Determine the (x, y) coordinate at the center of the cell enclosing the given text.  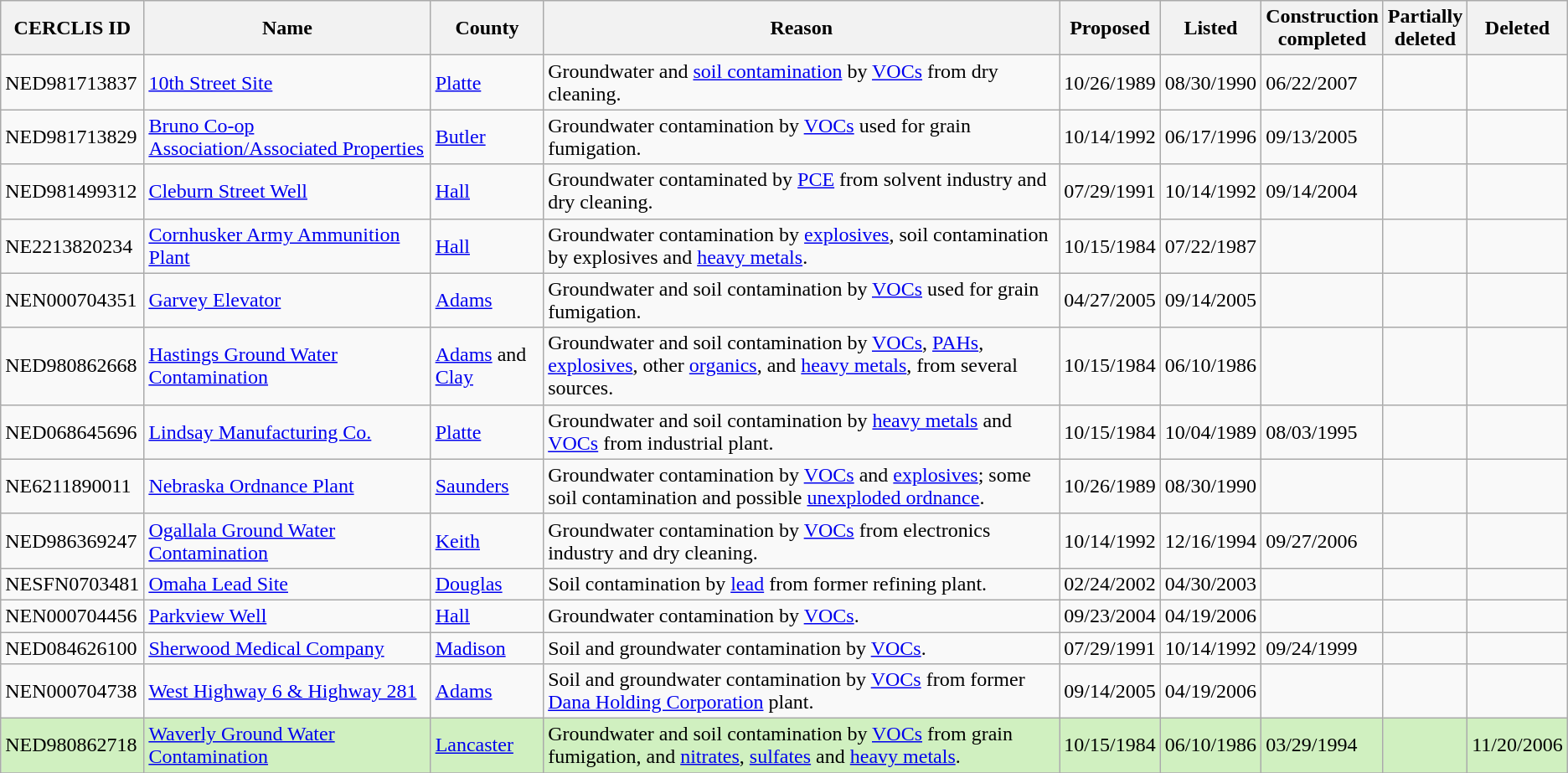
10/04/1989 (1210, 432)
NEN000704738 (72, 692)
Waverly Ground Water Contamination (287, 745)
09/23/2004 (1110, 616)
NED980862668 (72, 366)
06/17/1996 (1210, 137)
Nebraska Ordnance Plant (287, 486)
NED084626100 (72, 647)
NE2213820234 (72, 246)
09/14/2004 (1323, 191)
Groundwater and soil contamination by VOCs from grain fumigation, and nitrates, sulfates and heavy metals. (802, 745)
Groundwater contaminated by PCE from solvent industry and dry cleaning. (802, 191)
Lindsay Manufacturing Co. (287, 432)
Parkview Well (287, 616)
NED981713829 (72, 137)
04/27/2005 (1110, 300)
County (487, 28)
Groundwater and soil contamination by VOCs, PAHs, explosives, other organics, and heavy metals, from several sources. (802, 366)
Groundwater contamination by VOCs. (802, 616)
Cornhusker Army Ammunition Plant (287, 246)
Garvey Elevator (287, 300)
NED981713837 (72, 82)
NED981499312 (72, 191)
Sherwood Medical Company (287, 647)
08/03/1995 (1323, 432)
Partiallydeleted (1425, 28)
Lancaster (487, 745)
07/22/1987 (1210, 246)
04/30/2003 (1210, 584)
Groundwater contamination by VOCs from electronics industry and dry cleaning. (802, 541)
Deleted (1518, 28)
Ogallala Ground Water Contamination (287, 541)
09/13/2005 (1323, 137)
Soil and groundwater contamination by VOCs from former Dana Holding Corporation plant. (802, 692)
Groundwater contamination by VOCs and explosives; some soil contamination and possible unexploded ordnance. (802, 486)
02/24/2002 (1110, 584)
03/29/1994 (1323, 745)
NED980862718 (72, 745)
NED986369247 (72, 541)
Keith (487, 541)
NEN000704456 (72, 616)
Soil and groundwater contamination by VOCs. (802, 647)
Bruno Co-op Association/Associated Properties (287, 137)
Hastings Ground Water Contamination (287, 366)
09/27/2006 (1323, 541)
Saunders (487, 486)
Constructioncompleted (1323, 28)
Listed (1210, 28)
06/22/2007 (1323, 82)
12/16/1994 (1210, 541)
West Highway 6 & Highway 281 (287, 692)
NESFN0703481 (72, 584)
Groundwater and soil contamination by heavy metals and VOCs from industrial plant. (802, 432)
CERCLIS ID (72, 28)
Adams and Clay (487, 366)
Name (287, 28)
Reason (802, 28)
Butler (487, 137)
11/20/2006 (1518, 745)
Proposed (1110, 28)
Groundwater contamination by VOCs used for grain fumigation. (802, 137)
Douglas (487, 584)
09/24/1999 (1323, 647)
NE6211890011 (72, 486)
NED068645696 (72, 432)
Cleburn Street Well (287, 191)
Groundwater and soil contamination by VOCs used for grain fumigation. (802, 300)
Madison (487, 647)
Groundwater and soil contamination by VOCs from dry cleaning. (802, 82)
Omaha Lead Site (287, 584)
NEN000704351 (72, 300)
10th Street Site (287, 82)
Groundwater contamination by explosives, soil contamination by explosives and heavy metals. (802, 246)
Soil contamination by lead from former refining plant. (802, 584)
